Search for the cell housing the specified text and yield its [X, Y] center coordinate. 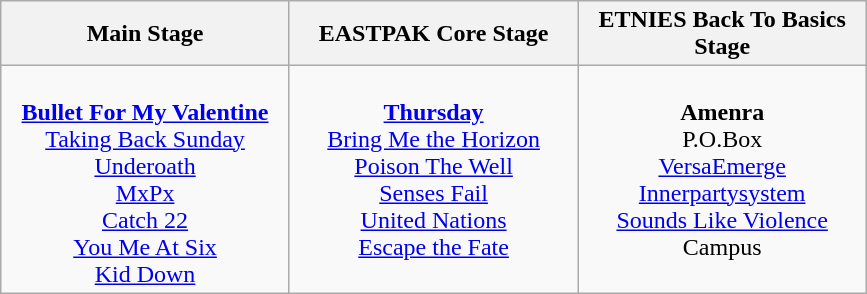
Amenra P.O.Box VersaEmerge Innerpartysystem Sounds Like Violence Campus [722, 180]
Bullet For My Valentine Taking Back Sunday Underoath MxPx Catch 22 You Me At Six Kid Down [146, 180]
Main Stage [146, 34]
ETNIES Back To Basics Stage [722, 34]
Thursday Bring Me the Horizon Poison The Well Senses Fail United Nations Escape the Fate [434, 180]
EASTPAK Core Stage [434, 34]
